From the cell containing the given text, extract its center point as [x, y] coordinate. 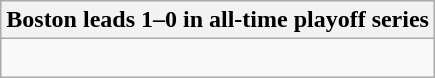
Boston leads 1–0 in all-time playoff series [218, 20]
